Find where the given text appears and provide that cell's center as (X, Y) coordinate. 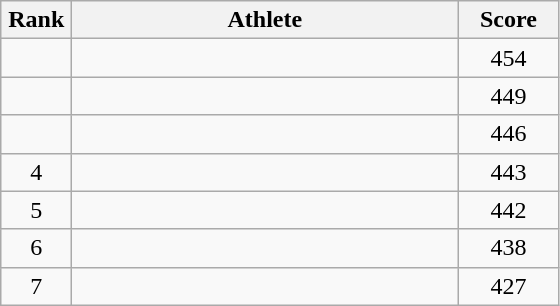
442 (508, 210)
7 (36, 286)
454 (508, 58)
Rank (36, 20)
443 (508, 172)
427 (508, 286)
Athlete (265, 20)
6 (36, 248)
Score (508, 20)
438 (508, 248)
446 (508, 134)
449 (508, 96)
4 (36, 172)
5 (36, 210)
